Return the (X, Y) coordinate for the center point of the cell that contains the specified text.  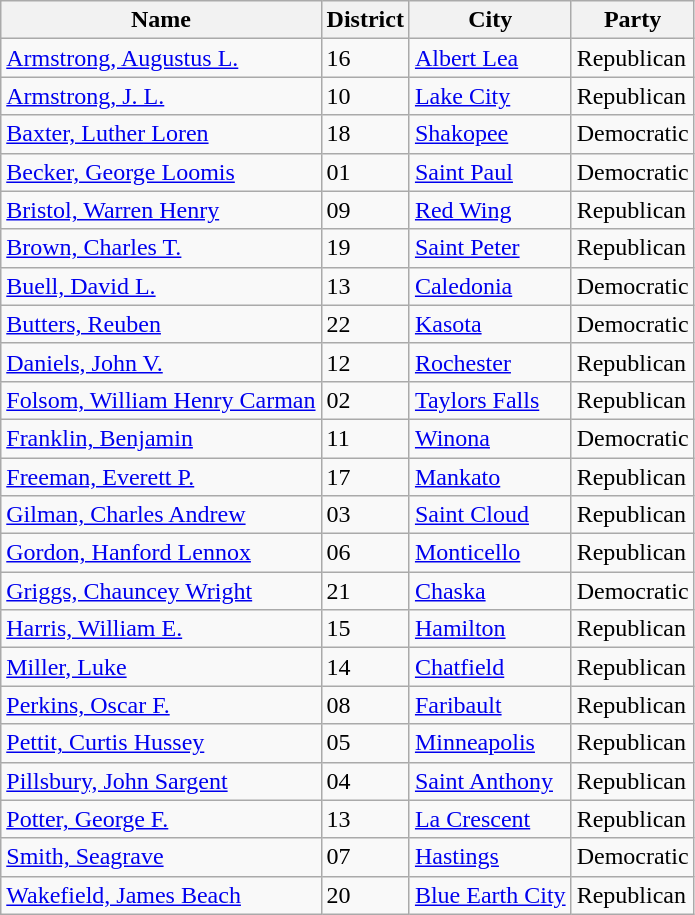
21 (365, 591)
Blue Earth City (490, 895)
15 (365, 629)
11 (365, 438)
Folsom, William Henry Carman (161, 400)
Buell, David L. (161, 286)
03 (365, 515)
Lake City (490, 96)
Kasota (490, 324)
Saint Cloud (490, 515)
Pettit, Curtis Hussey (161, 743)
Red Wing (490, 210)
Saint Anthony (490, 781)
Shakopee (490, 134)
Bristol, Warren Henry (161, 210)
District (365, 20)
Rochester (490, 362)
Faribault (490, 705)
Hastings (490, 857)
Name (161, 20)
Brown, Charles T. (161, 248)
16 (365, 58)
10 (365, 96)
Albert Lea (490, 58)
Franklin, Benjamin (161, 438)
22 (365, 324)
La Crescent (490, 819)
Armstrong, Augustus L. (161, 58)
20 (365, 895)
Saint Paul (490, 172)
04 (365, 781)
09 (365, 210)
05 (365, 743)
17 (365, 477)
01 (365, 172)
Smith, Seagrave (161, 857)
Wakefield, James Beach (161, 895)
City (490, 20)
Taylors Falls (490, 400)
Chatfield (490, 667)
19 (365, 248)
12 (365, 362)
Gilman, Charles Andrew (161, 515)
08 (365, 705)
Daniels, John V. (161, 362)
07 (365, 857)
Winona (490, 438)
Becker, George Loomis (161, 172)
Potter, George F. (161, 819)
Griggs, Chauncey Wright (161, 591)
Party (632, 20)
Saint Peter (490, 248)
Gordon, Hanford Lennox (161, 553)
14 (365, 667)
Pillsbury, John Sargent (161, 781)
02 (365, 400)
Baxter, Luther Loren (161, 134)
18 (365, 134)
Mankato (490, 477)
Caledonia (490, 286)
06 (365, 553)
Harris, William E. (161, 629)
Butters, Reuben (161, 324)
Chaska (490, 591)
Minneapolis (490, 743)
Miller, Luke (161, 667)
Freeman, Everett P. (161, 477)
Hamilton (490, 629)
Armstrong, J. L. (161, 96)
Monticello (490, 553)
Perkins, Oscar F. (161, 705)
